Locate the cell with the specified text and output its [x, y] center coordinate. 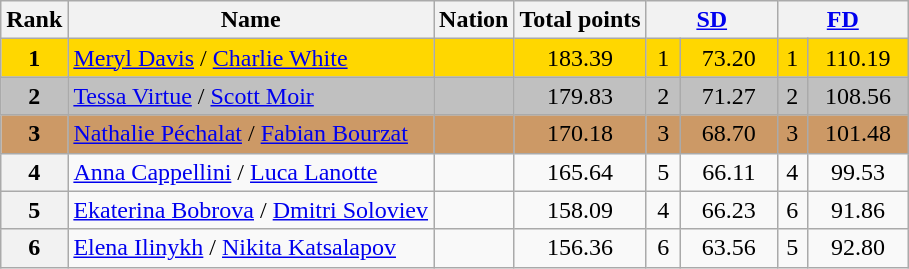
156.36 [580, 248]
91.86 [858, 210]
73.20 [728, 58]
158.09 [580, 210]
Ekaterina Bobrova / Dmitri Soloviev [251, 210]
183.39 [580, 58]
FD [842, 20]
Total points [580, 20]
99.53 [858, 172]
SD [712, 20]
Nathalie Péchalat / Fabian Bourzat [251, 134]
66.23 [728, 210]
110.19 [858, 58]
101.48 [858, 134]
92.80 [858, 248]
66.11 [728, 172]
Meryl Davis / Charlie White [251, 58]
108.56 [858, 96]
68.70 [728, 134]
Rank [34, 20]
170.18 [580, 134]
71.27 [728, 96]
Elena Ilinykh / Nikita Katsalapov [251, 248]
63.56 [728, 248]
Name [251, 20]
165.64 [580, 172]
179.83 [580, 96]
Tessa Virtue / Scott Moir [251, 96]
Nation [474, 20]
Anna Cappellini / Luca Lanotte [251, 172]
